Extract the [x, y] coordinate from the center of the cell holding the provided text.  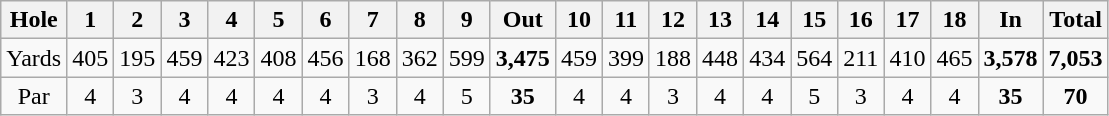
7 [372, 20]
Par [34, 96]
362 [420, 58]
599 [466, 58]
70 [1076, 96]
399 [626, 58]
10 [578, 20]
405 [90, 58]
11 [626, 20]
12 [672, 20]
2 [138, 20]
195 [138, 58]
448 [720, 58]
18 [954, 20]
408 [278, 58]
465 [954, 58]
564 [814, 58]
3,475 [522, 58]
1 [90, 20]
456 [326, 58]
13 [720, 20]
15 [814, 20]
17 [908, 20]
434 [768, 58]
3,578 [1010, 58]
423 [232, 58]
410 [908, 58]
188 [672, 58]
7,053 [1076, 58]
14 [768, 20]
6 [326, 20]
168 [372, 58]
Hole [34, 20]
16 [861, 20]
8 [420, 20]
211 [861, 58]
In [1010, 20]
9 [466, 20]
Yards [34, 58]
Total [1076, 20]
Out [522, 20]
